Scan for the cell matching the given text and deliver its (X, Y) coordinate at center. 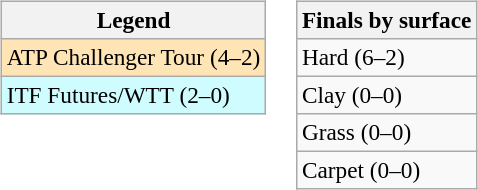
ATP Challenger Tour (4–2) (133, 57)
Carpet (0–0) (387, 171)
Finals by surface (387, 20)
Clay (0–0) (387, 95)
Legend (133, 20)
ITF Futures/WTT (2–0) (133, 95)
Grass (0–0) (387, 133)
Hard (6–2) (387, 57)
